Return the [x, y] coordinate for the center point of the cell that contains the specified text.  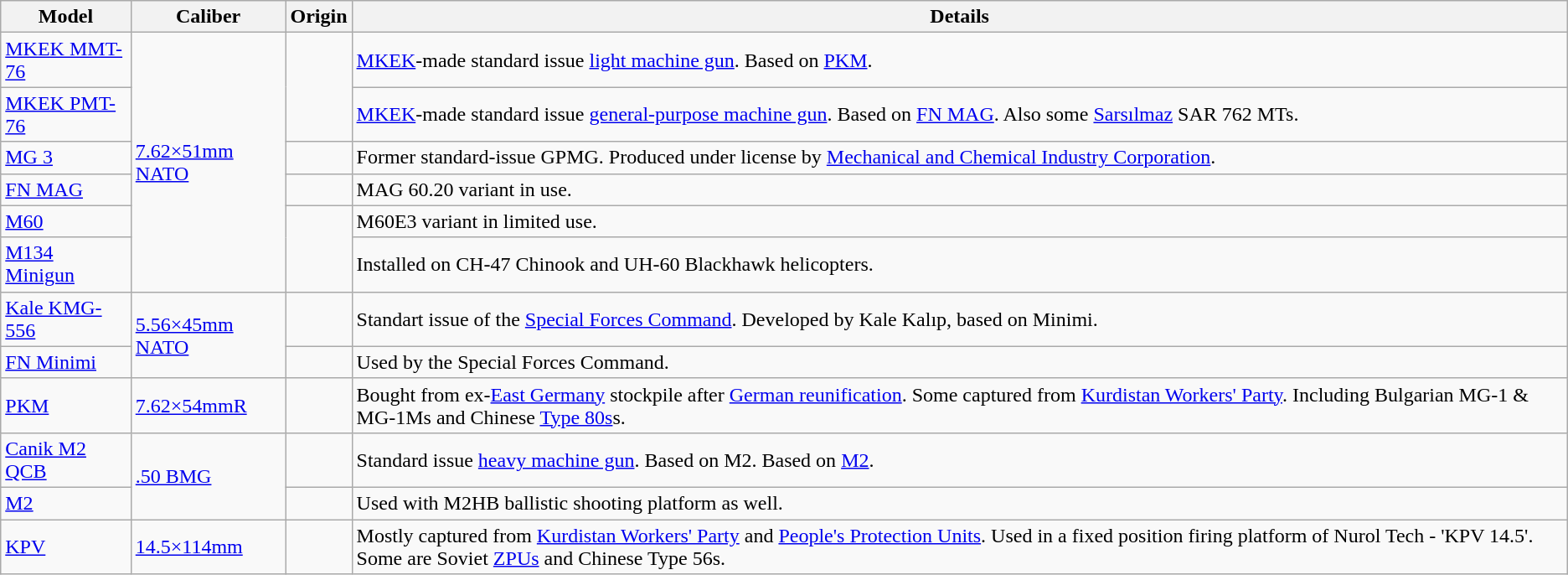
5.56×45mm NATO [208, 335]
Standart issue of the Special Forces Command. Developed by Kale Kalıp, based on Minimi. [960, 319]
PKM [65, 406]
Caliber [208, 17]
Canik M2 QCB [65, 459]
FN Minimi [65, 362]
M60 [65, 221]
.50 BMG [208, 476]
M60E3 variant in limited use. [960, 221]
Former standard-issue GPMG. Produced under license by Mechanical and Chemical Industry Corporation. [960, 158]
Used by the Special Forces Command. [960, 362]
MAG 60.20 variant in use. [960, 189]
7.62×54mmR [208, 406]
MKEK-made standard issue general-purpose machine gun. Based on FN MAG. Also some Sarsılmaz SAR 762 MTs. [960, 114]
Standard issue heavy machine gun. Based on M2. Based on M2. [960, 459]
Details [960, 17]
MKEK MMT-76 [65, 60]
M134 Minigun [65, 265]
14.5×114mm [208, 547]
Origin [318, 17]
Model [65, 17]
KPV [65, 547]
MG 3 [65, 158]
Kale KMG-556 [65, 319]
Used with M2HB ballistic shooting platform as well. [960, 503]
MKEK-made standard issue light machine gun. Based on PKM. [960, 60]
MKEK PMT-76 [65, 114]
M2 [65, 503]
Installed on CH-47 Chinook and UH-60 Blackhawk helicopters. [960, 265]
FN MAG [65, 189]
7.62×51mm NATO [208, 163]
